Locate the cell with the specified text and output its (x, y) center coordinate. 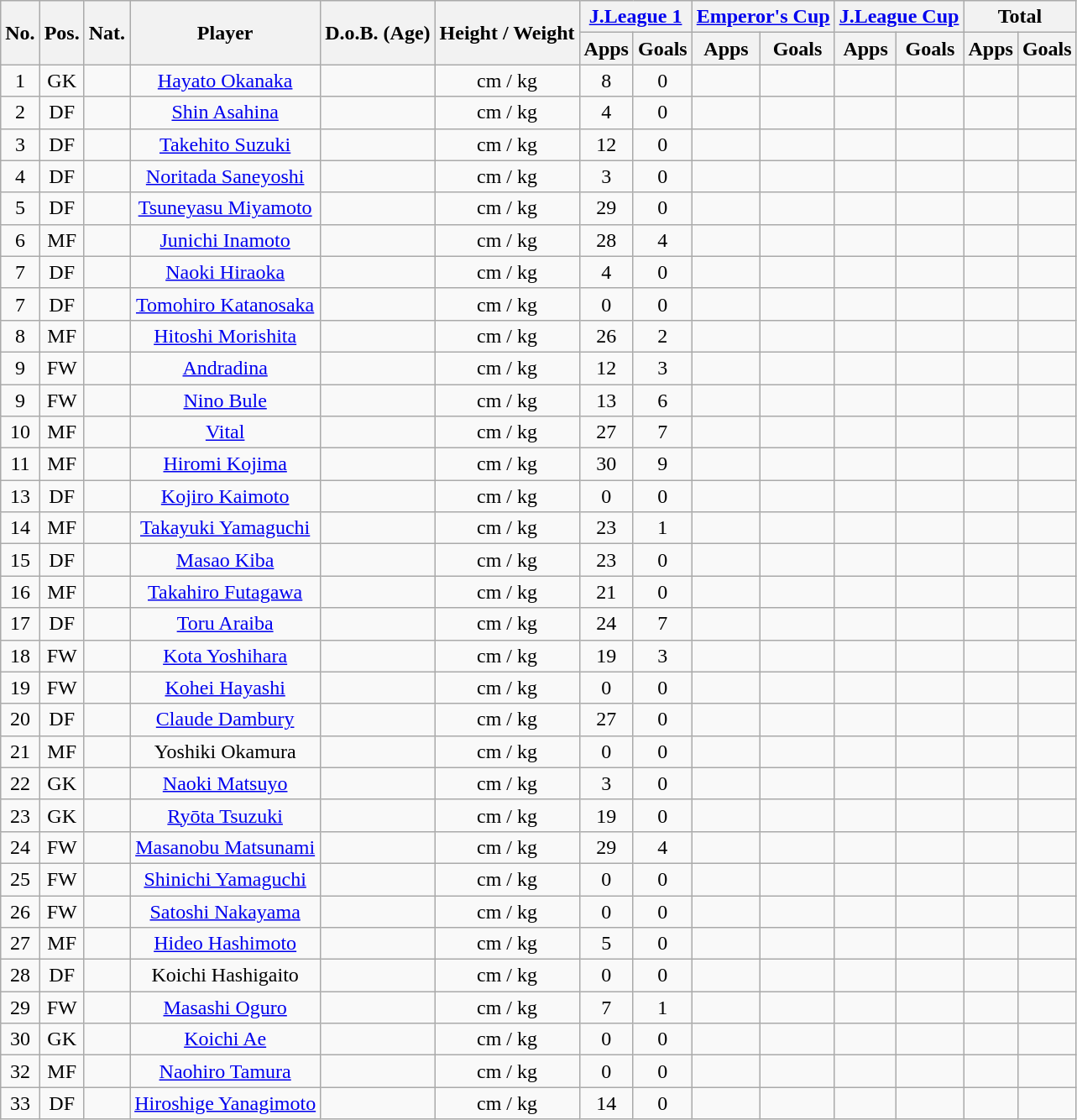
Nat. (107, 33)
Satoshi Nakayama (225, 911)
17 (20, 624)
J.League Cup (899, 17)
Koichi Ae (225, 1039)
Toru Araiba (225, 624)
Takayuki Yamaguchi (225, 528)
Tomohiro Katanosaka (225, 304)
32 (20, 1071)
Takehito Suzuki (225, 144)
Total (1020, 17)
Koichi Hashigaito (225, 976)
18 (20, 656)
Player (225, 33)
Pos. (62, 33)
20 (20, 720)
Masao Kiba (225, 560)
11 (20, 464)
Hiromi Kojima (225, 464)
Shinichi Yamaguchi (225, 879)
Masanobu Matsunami (225, 847)
Yoshiki Okamura (225, 751)
No. (20, 33)
Hiroshige Yanagimoto (225, 1103)
Junichi Inamoto (225, 240)
Hideo Hashimoto (225, 944)
Masashi Oguro (225, 1007)
Kota Yoshihara (225, 656)
Claude Dambury (225, 720)
Nino Bule (225, 400)
Kojiro Kaimoto (225, 496)
Height / Weight (507, 33)
Tsuneyasu Miyamoto (225, 208)
Hitoshi Morishita (225, 336)
25 (20, 879)
10 (20, 432)
Takahiro Futagawa (225, 592)
22 (20, 783)
Ryōta Tsuzuki (225, 815)
16 (20, 592)
D.o.B. (Age) (378, 33)
Andradina (225, 368)
Naoki Matsuyo (225, 783)
Naohiro Tamura (225, 1071)
Kohei Hayashi (225, 688)
33 (20, 1103)
Vital (225, 432)
J.League 1 (635, 17)
Noritada Saneyoshi (225, 176)
Naoki Hiraoka (225, 272)
Hayato Okanaka (225, 81)
Emperor's Cup (763, 17)
15 (20, 560)
Shin Asahina (225, 113)
